Determine the (x, y) coordinate at the center of the cell enclosing the given text.  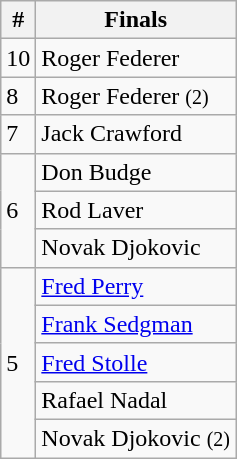
Novak Djokovic (136, 248)
Roger Federer (2) (136, 96)
Finals (136, 20)
10 (18, 58)
7 (18, 134)
5 (18, 362)
Rafael Nadal (136, 400)
Roger Federer (136, 58)
Jack Crawford (136, 134)
Frank Sedgman (136, 324)
Rod Laver (136, 210)
# (18, 20)
Novak Djokovic (2) (136, 438)
Don Budge (136, 172)
Fred Stolle (136, 362)
Fred Perry (136, 286)
6 (18, 210)
8 (18, 96)
